For the text-containing cell, return its midpoint in [x, y] coordinate format. 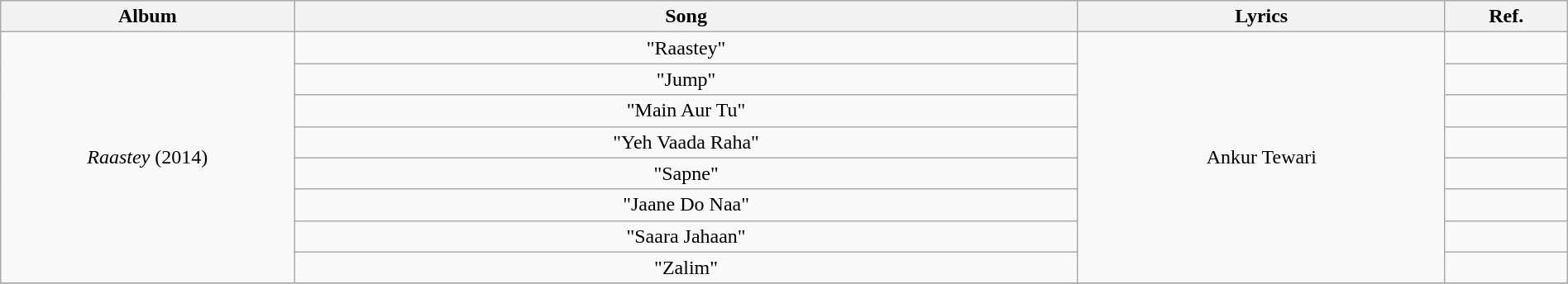
"Saara Jahaan" [686, 236]
Album [147, 17]
"Sapne" [686, 173]
Raastey (2014) [147, 158]
"Yeh Vaada Raha" [686, 142]
"Main Aur Tu" [686, 111]
Lyrics [1261, 17]
Song [686, 17]
Ref. [1506, 17]
Ankur Tewari [1261, 158]
"Jump" [686, 79]
"Zalim" [686, 267]
"Jaane Do Naa" [686, 205]
"Raastey" [686, 48]
